Return [X, Y] of the center of cell containing provided text 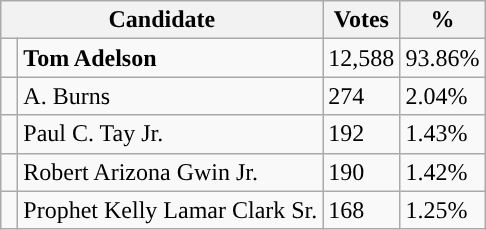
% [442, 20]
12,588 [362, 58]
Prophet Kelly Lamar Clark Sr. [170, 210]
Robert Arizona Gwin Jr. [170, 172]
1.42% [442, 172]
192 [362, 134]
1.43% [442, 134]
274 [362, 96]
Tom Adelson [170, 58]
Candidate [162, 20]
A. Burns [170, 96]
1.25% [442, 210]
93.86% [442, 58]
190 [362, 172]
168 [362, 210]
Votes [362, 20]
2.04% [442, 96]
Paul C. Tay Jr. [170, 134]
